Locate the cell with the specified text and output its (X, Y) center coordinate. 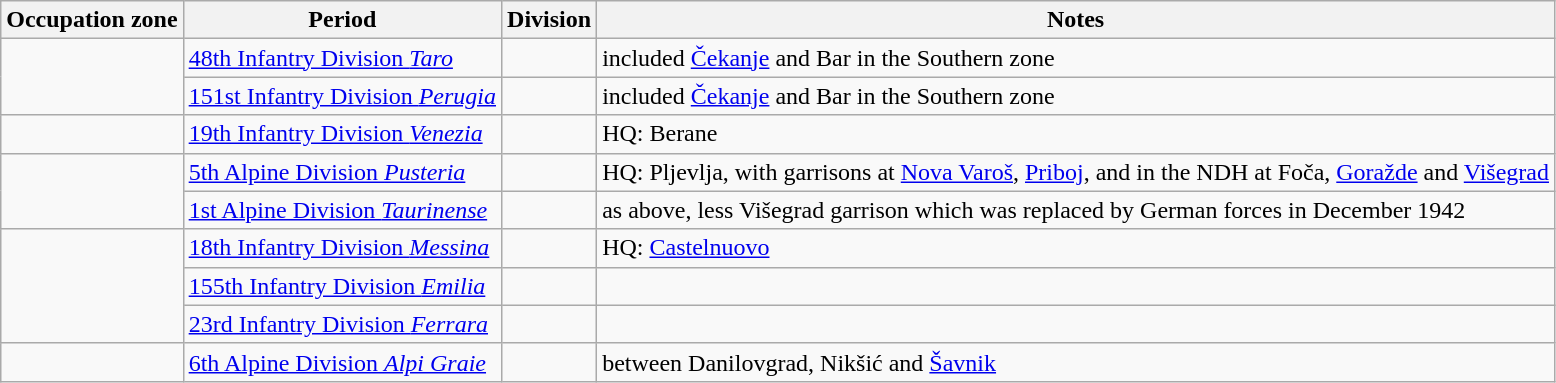
18th Infantry Division Messina (342, 248)
HQ: Castelnuovo (1076, 248)
Period (342, 20)
Notes (1076, 20)
1st Alpine Division Taurinense (342, 210)
5th Alpine Division Pusteria (342, 172)
HQ: Berane (1076, 134)
151st Infantry Division Perugia (342, 96)
19th Infantry Division Venezia (342, 134)
155th Infantry Division Emilia (342, 286)
between Danilovgrad, Nikšić and Šavnik (1076, 362)
as above, less Višegrad garrison which was replaced by German forces in December 1942 (1076, 210)
23rd Infantry Division Ferrara (342, 324)
Division (550, 20)
HQ: Pljevlja, with garrisons at Nova Varoš, Priboj, and in the NDH at Foča, Goražde and Višegrad (1076, 172)
6th Alpine Division Alpi Graie (342, 362)
Occupation zone (92, 20)
48th Infantry Division Taro (342, 58)
